Detect which cell encompasses the target text, then output its [X, Y] center coordinate. 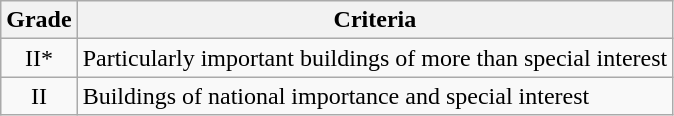
II [39, 96]
Particularly important buildings of more than special interest [375, 58]
Grade [39, 20]
Buildings of national importance and special interest [375, 96]
Criteria [375, 20]
II* [39, 58]
